From the cell containing the given text, extract its center point as (X, Y) coordinate. 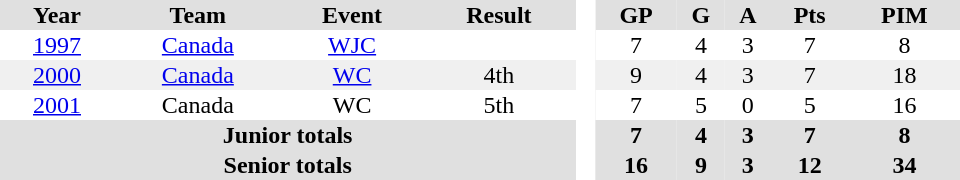
1997 (57, 45)
34 (904, 165)
A (748, 15)
Event (352, 15)
5th (500, 105)
Year (57, 15)
4th (500, 75)
WJC (352, 45)
Pts (810, 15)
0 (748, 105)
Junior totals (288, 135)
2001 (57, 105)
Team (198, 15)
G (701, 15)
PIM (904, 15)
GP (636, 15)
12 (810, 165)
18 (904, 75)
2000 (57, 75)
Result (500, 15)
Senior totals (288, 165)
